Find where the given text appears and provide that cell's center as (X, Y) coordinate. 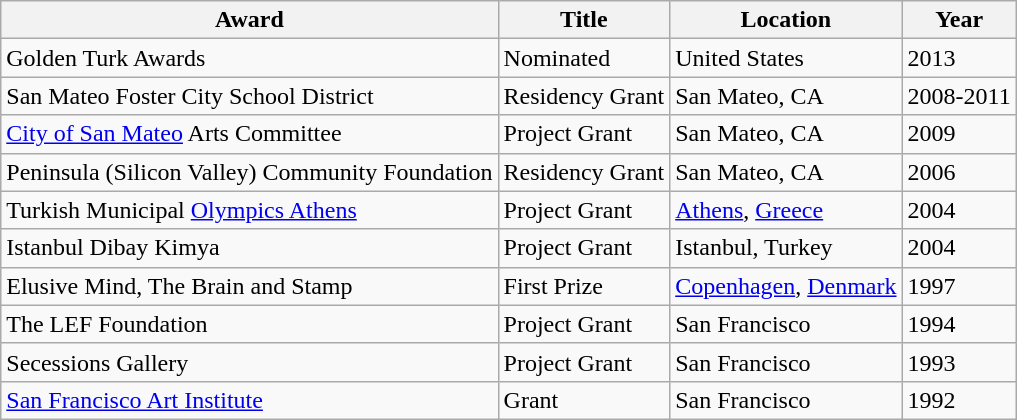
2013 (959, 58)
Elusive Mind, The Brain and Stamp (250, 286)
Istanbul Dibay Kimya (250, 248)
The LEF Foundation (250, 324)
1994 (959, 324)
1993 (959, 362)
Title (584, 20)
1992 (959, 400)
1997 (959, 286)
Peninsula (Silicon Valley) Community Foundation (250, 172)
Location (786, 20)
San Mateo Foster City School District (250, 96)
San Francisco Art Institute (250, 400)
2009 (959, 134)
First Prize (584, 286)
Award (250, 20)
Copenhagen, Denmark (786, 286)
Year (959, 20)
Secessions Gallery (250, 362)
Istanbul, Turkey (786, 248)
City of San Mateo Arts Committee (250, 134)
2008-2011 (959, 96)
Athens, Greece (786, 210)
Turkish Municipal Olympics Athens (250, 210)
Nominated (584, 58)
United States (786, 58)
Grant (584, 400)
Golden Turk Awards (250, 58)
2006 (959, 172)
